Search for the cell housing the specified text and yield its (x, y) center coordinate. 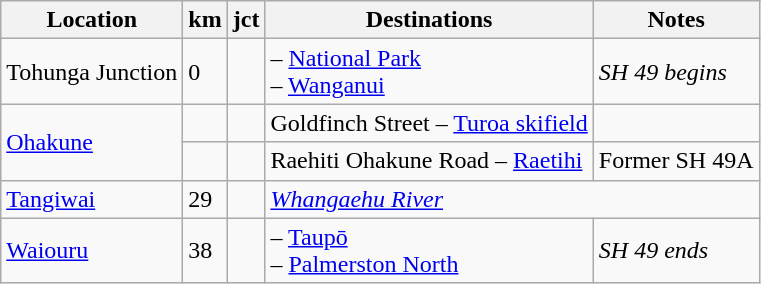
Waiouru (92, 250)
km (205, 20)
29 (205, 199)
– Taupō – Palmerston North (429, 250)
Tangiwai (92, 199)
– National Park – Wanganui (429, 72)
Ohakune (92, 142)
Whangaehu River (512, 199)
Destinations (429, 20)
Tohunga Junction (92, 72)
jct (246, 20)
Location (92, 20)
Former SH 49A (676, 161)
Raehiti Ohakune Road – Raetihi (429, 161)
Goldfinch Street – Turoa skifield (429, 123)
SH 49 begins (676, 72)
Notes (676, 20)
SH 49 ends (676, 250)
0 (205, 72)
38 (205, 250)
